Return [X, Y] of the center of cell containing provided text 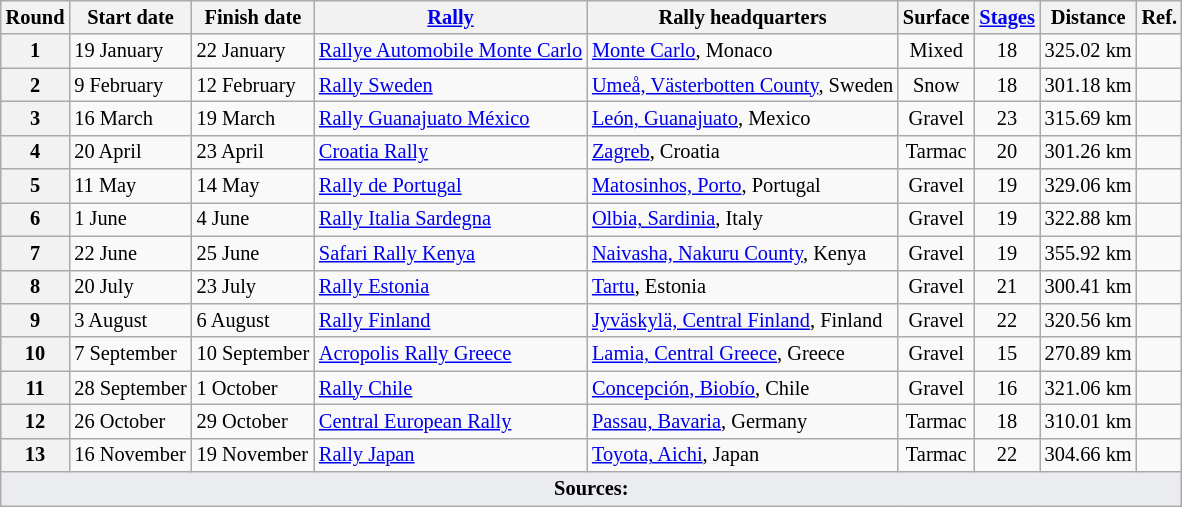
Start date [130, 17]
20 [1006, 152]
Rally Italia Sardegna [450, 219]
11 [36, 388]
7 [36, 253]
Sources: [592, 489]
19 November [253, 455]
Olbia, Sardinia, Italy [742, 219]
Finish date [253, 17]
Rally Estonia [450, 287]
301.26 km [1088, 152]
304.66 km [1088, 455]
320.56 km [1088, 320]
12 [36, 421]
23 [1006, 118]
20 April [130, 152]
Distance [1088, 17]
22 June [130, 253]
21 [1006, 287]
322.88 km [1088, 219]
Zagreb, Croatia [742, 152]
Central European Rally [450, 421]
355.92 km [1088, 253]
4 June [253, 219]
Snow [936, 85]
Concepción, Biobío, Chile [742, 388]
7 September [130, 354]
Rally [450, 17]
1 June [130, 219]
Naivasha, Nakuru County, Kenya [742, 253]
19 March [253, 118]
2 [36, 85]
Rally Sweden [450, 85]
301.18 km [1088, 85]
1 [36, 51]
20 July [130, 287]
329.06 km [1088, 186]
16 November [130, 455]
Umeå, Västerbotten County, Sweden [742, 85]
23 April [253, 152]
19 January [130, 51]
28 September [130, 388]
Rally Guanajuato México [450, 118]
315.69 km [1088, 118]
9 [36, 320]
Toyota, Aichi, Japan [742, 455]
Rally Finland [450, 320]
Lamia, Central Greece, Greece [742, 354]
Tartu, Estonia [742, 287]
Matosinhos, Porto, Portugal [742, 186]
Ref. [1160, 17]
Rallye Automobile Monte Carlo [450, 51]
29 October [253, 421]
1 October [253, 388]
Croatia Rally [450, 152]
16 [1006, 388]
321.06 km [1088, 388]
325.02 km [1088, 51]
Round [36, 17]
6 August [253, 320]
Safari Rally Kenya [450, 253]
Jyväskylä, Central Finland, Finland [742, 320]
4 [36, 152]
6 [36, 219]
Passau, Bavaria, Germany [742, 421]
Acropolis Rally Greece [450, 354]
Rally Japan [450, 455]
26 October [130, 421]
Monte Carlo, Monaco [742, 51]
22 January [253, 51]
Stages [1006, 17]
12 February [253, 85]
11 May [130, 186]
Rally Chile [450, 388]
10 [36, 354]
15 [1006, 354]
16 March [130, 118]
270.89 km [1088, 354]
9 February [130, 85]
23 July [253, 287]
3 August [130, 320]
10 September [253, 354]
5 [36, 186]
310.01 km [1088, 421]
Rally headquarters [742, 17]
8 [36, 287]
300.41 km [1088, 287]
León, Guanajuato, Mexico [742, 118]
Surface [936, 17]
13 [36, 455]
Mixed [936, 51]
14 May [253, 186]
3 [36, 118]
Rally de Portugal [450, 186]
25 June [253, 253]
